Return the [X, Y] coordinate for the center point of the cell that contains the specified text.  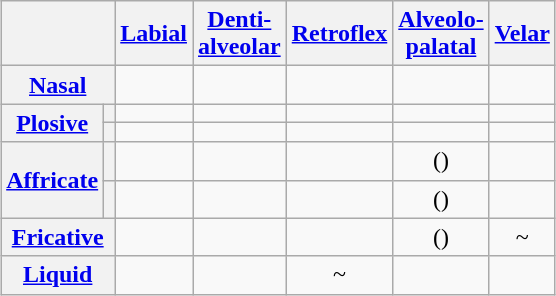
Retroflex [340, 34]
Fricative [58, 237]
Nasal [58, 85]
Plosive [52, 123]
Labial [154, 34]
Velar [522, 34]
Liquid [58, 275]
Denti-alveolar [239, 34]
Affricate [52, 180]
Alveolo-palatal [441, 34]
